Extract the [X, Y] coordinate from the center of the cell holding the provided text.  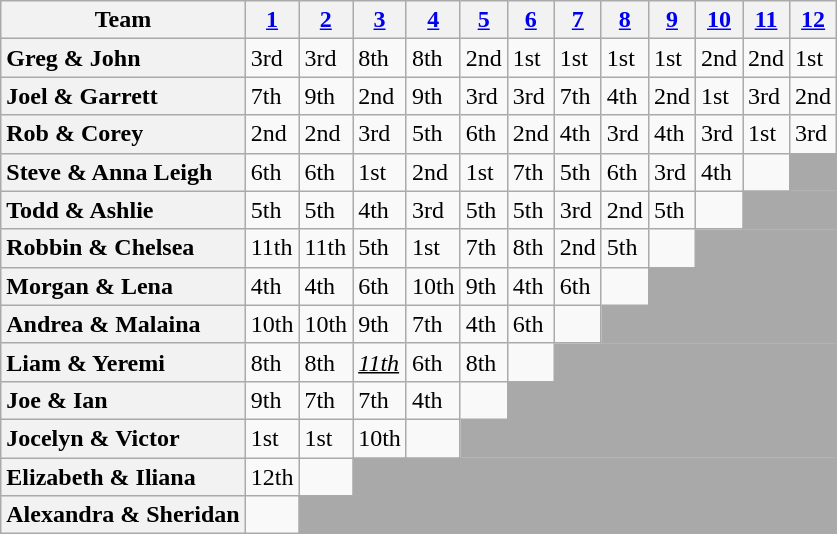
Greg & John [123, 58]
8 [624, 20]
10 [718, 20]
Joel & Garrett [123, 96]
Steve & Anna Leigh [123, 172]
12th [272, 477]
4 [433, 20]
11 [766, 20]
1 [272, 20]
Robbin & Chelsea [123, 248]
9 [672, 20]
Rob & Corey [123, 134]
Liam & Yeremi [123, 362]
Todd & Ashlie [123, 210]
2 [326, 20]
Andrea & Malaina [123, 324]
Team [123, 20]
5 [484, 20]
Joe & Ian [123, 400]
Jocelyn & Victor [123, 438]
Elizabeth & Iliana [123, 477]
Alexandra & Sheridan [123, 515]
12 [814, 20]
3 [380, 20]
7 [578, 20]
6 [530, 20]
Morgan & Lena [123, 286]
